For the text-containing cell, return its midpoint in (X, Y) coordinate format. 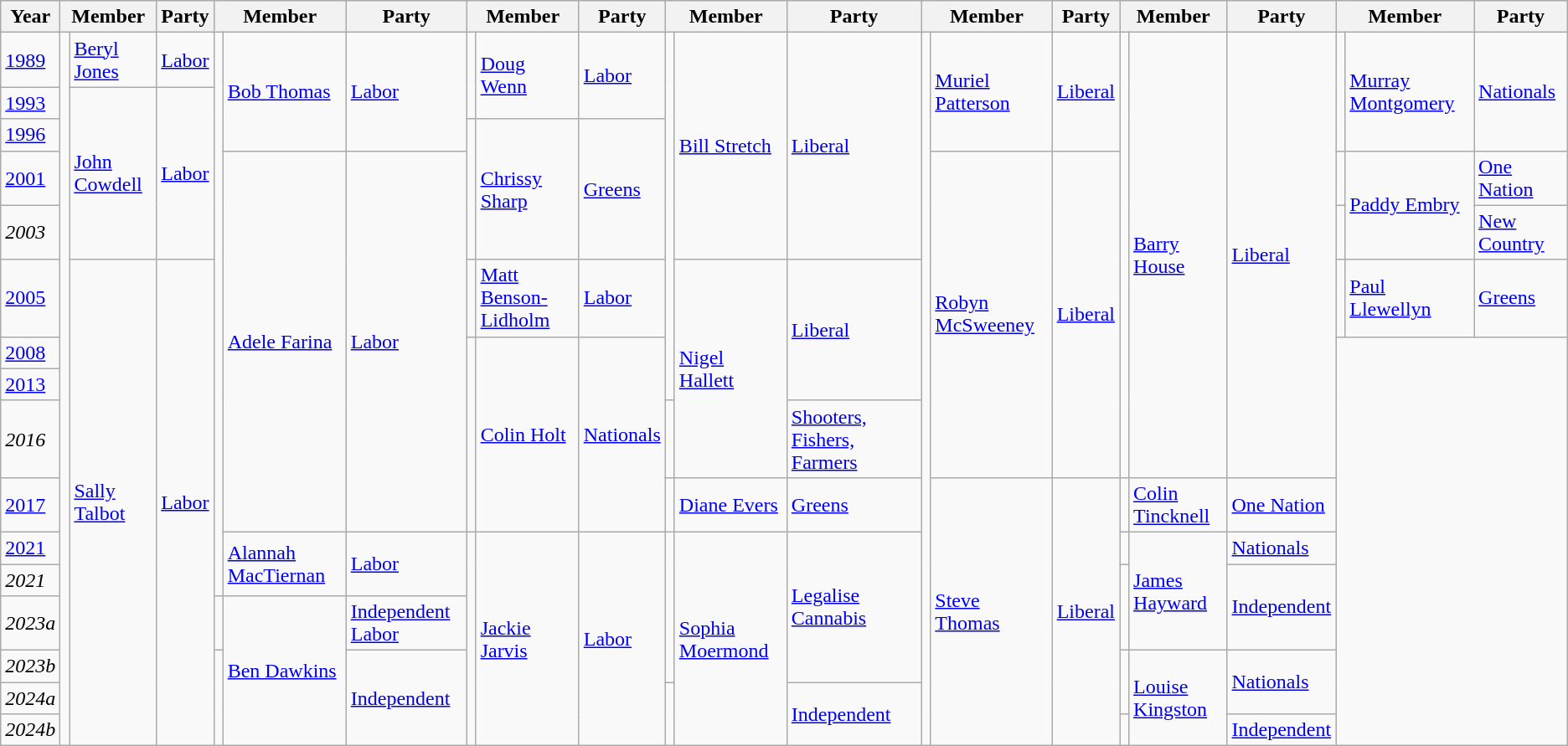
Doug Wenn (528, 75)
Steve Thomas (992, 611)
Robyn McSweeney (992, 314)
Beryl Jones (113, 60)
Independent Labor (406, 623)
James Hayward (1178, 591)
Sally Talbot (113, 502)
1996 (30, 135)
2024a (30, 698)
2008 (30, 352)
Matt Benson-Lidholm (528, 298)
Bill Stretch (730, 146)
John Cowdell (113, 173)
2005 (30, 298)
New Country (1521, 233)
Alannah MacTiernan (285, 563)
Nigel Hallett (730, 368)
Legalise Cannabis (854, 606)
2017 (30, 504)
2013 (30, 384)
2003 (30, 233)
Bob Thomas (285, 92)
2024b (30, 730)
Sophia Moermond (730, 638)
Chrissy Sharp (528, 189)
Paul Llewellyn (1410, 298)
2023b (30, 666)
2001 (30, 177)
2016 (30, 439)
Murray Montgomery (1410, 92)
Diane Evers (730, 504)
Year (30, 17)
Colin Holt (528, 434)
Paddy Embry (1410, 205)
Colin Tincknell (1178, 504)
Ben Dawkins (285, 671)
1989 (30, 60)
Adele Farina (285, 342)
Muriel Patterson (992, 92)
Jackie Jarvis (528, 638)
Shooters, Fishers, Farmers (854, 439)
1993 (30, 103)
Louise Kingston (1178, 698)
Barry House (1178, 255)
2023a (30, 623)
